From the cell containing the given text, extract its center point as [x, y] coordinate. 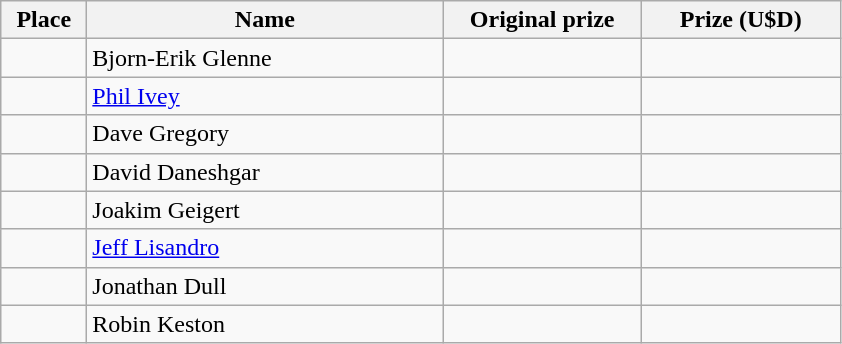
Name [265, 20]
Bjorn-Erik Glenne [265, 58]
Place [44, 20]
Joakim Geigert [265, 210]
Phil Ivey [265, 96]
Jonathan Dull [265, 286]
Robin Keston [265, 324]
Dave Gregory [265, 134]
Jeff Lisandro [265, 248]
Prize (U$D) [740, 20]
Original prize [542, 20]
David Daneshgar [265, 172]
